For the text-containing cell, return its midpoint in (x, y) coordinate format. 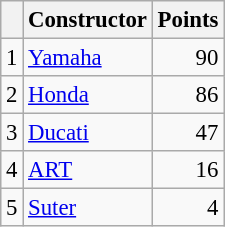
Constructor (88, 20)
1 (12, 58)
3 (12, 133)
Honda (88, 95)
90 (188, 58)
5 (12, 208)
ART (88, 170)
86 (188, 95)
Points (188, 20)
16 (188, 170)
Yamaha (88, 58)
47 (188, 133)
Suter (88, 208)
Ducati (88, 133)
2 (12, 95)
